Output the [x, y] coordinate of the center of the cell containing the given text.  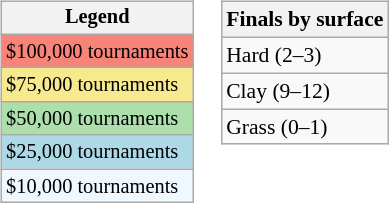
$10,000 tournaments [97, 186]
Finals by surface [304, 20]
$75,000 tournaments [97, 85]
Clay (9–12) [304, 91]
Grass (0–1) [304, 127]
Hard (2–3) [304, 55]
$25,000 tournaments [97, 152]
$50,000 tournaments [97, 119]
$100,000 tournaments [97, 51]
Legend [97, 18]
